Provide the (x, y) coordinate of the cell's center where the given text is located.  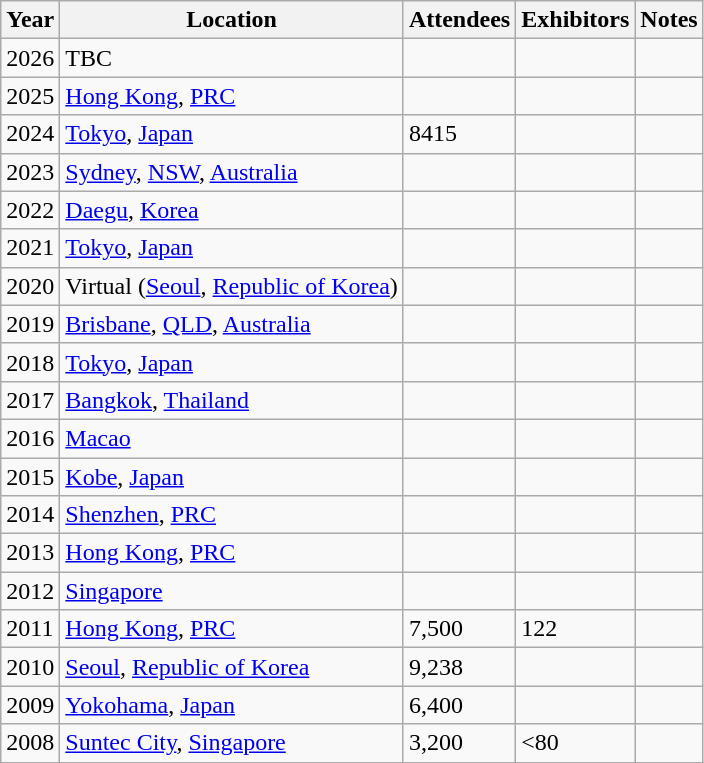
8415 (459, 134)
2015 (30, 477)
Shenzhen, PRC (232, 515)
2023 (30, 172)
Daegu, Korea (232, 210)
2009 (30, 705)
Yokohama, Japan (232, 705)
2020 (30, 286)
Location (232, 20)
2013 (30, 553)
<80 (576, 743)
6,400 (459, 705)
2022 (30, 210)
2017 (30, 400)
2021 (30, 248)
Seoul, Republic of Korea (232, 667)
2011 (30, 629)
Macao (232, 438)
Sydney, NSW, Australia (232, 172)
2012 (30, 591)
Year (30, 20)
TBC (232, 58)
Virtual (Seoul, Republic of Korea) (232, 286)
2019 (30, 324)
Bangkok, Thailand (232, 400)
Brisbane, QLD, Australia (232, 324)
122 (576, 629)
2026 (30, 58)
7,500 (459, 629)
2010 (30, 667)
Suntec City, Singapore (232, 743)
2008 (30, 743)
2024 (30, 134)
Notes (669, 20)
Attendees (459, 20)
2016 (30, 438)
2014 (30, 515)
Singapore (232, 591)
Exhibitors (576, 20)
9,238 (459, 667)
2018 (30, 362)
Kobe, Japan (232, 477)
3,200 (459, 743)
2025 (30, 96)
